From the cell containing the given text, extract its center point as [X, Y] coordinate. 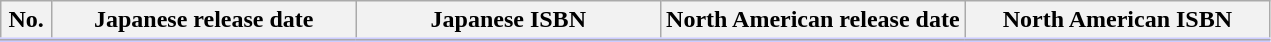
North American release date [814, 21]
Japanese release date [204, 21]
Japanese ISBN [508, 21]
No. [26, 21]
North American ISBN [1118, 21]
